From the cell containing the given text, extract its center point as [X, Y] coordinate. 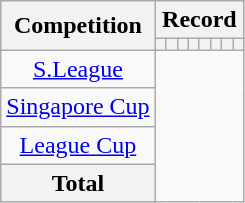
Competition [78, 26]
S.League [78, 69]
Singapore Cup [78, 107]
Total [78, 183]
League Cup [78, 145]
Record [199, 20]
